Return [X, Y] of the center of cell containing provided text 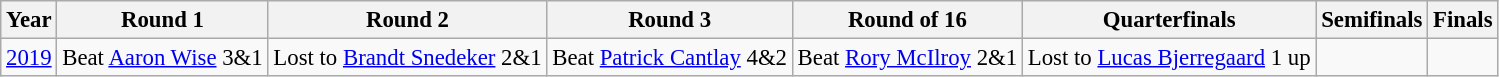
Lost to Brandt Snedeker 2&1 [408, 58]
Beat Aaron Wise 3&1 [162, 58]
Quarterfinals [1170, 20]
2019 [29, 58]
Round 1 [162, 20]
Round 3 [670, 20]
Year [29, 20]
Beat Rory McIlroy 2&1 [907, 58]
Round 2 [408, 20]
Round of 16 [907, 20]
Semifinals [1372, 20]
Finals [1463, 20]
Lost to Lucas Bjerregaard 1 up [1170, 58]
Beat Patrick Cantlay 4&2 [670, 58]
